Provide the [X, Y] coordinate of the cell's center where the given text is located.  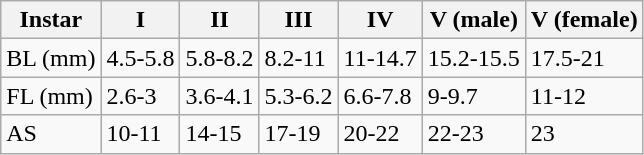
AS [51, 134]
5.3-6.2 [298, 96]
I [140, 20]
23 [584, 134]
2.6-3 [140, 96]
Instar [51, 20]
II [220, 20]
17-19 [298, 134]
IV [380, 20]
FL (mm) [51, 96]
20-22 [380, 134]
10-11 [140, 134]
17.5-21 [584, 58]
4.5-5.8 [140, 58]
22-23 [474, 134]
III [298, 20]
9-9.7 [474, 96]
15.2-15.5 [474, 58]
5.8-8.2 [220, 58]
14-15 [220, 134]
11-14.7 [380, 58]
8.2-11 [298, 58]
V (male) [474, 20]
6.6-7.8 [380, 96]
3.6-4.1 [220, 96]
11-12 [584, 96]
V (female) [584, 20]
BL (mm) [51, 58]
